Scan for the cell matching the given text and deliver its [x, y] coordinate at center. 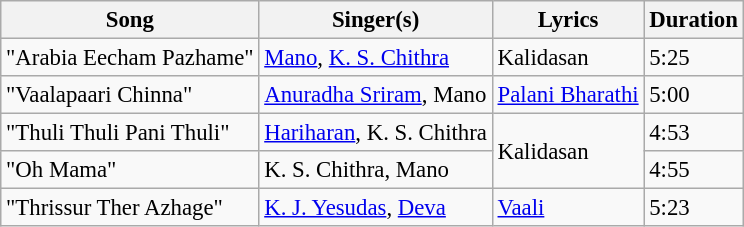
"Thuli Thuli Pani Thuli" [130, 133]
Hariharan, K. S. Chithra [376, 133]
"Thrissur Ther Azhage" [130, 208]
Lyrics [568, 20]
Palani Bharathi [568, 95]
K. S. Chithra, Mano [376, 170]
"Oh Mama" [130, 170]
5:25 [694, 58]
5:00 [694, 95]
Mano, K. S. Chithra [376, 58]
Song [130, 20]
Duration [694, 20]
4:55 [694, 170]
"Vaalapaari Chinna" [130, 95]
"Arabia Eecham Pazhame" [130, 58]
Singer(s) [376, 20]
K. J. Yesudas, Deva [376, 208]
Anuradha Sriram, Mano [376, 95]
4:53 [694, 133]
Vaali [568, 208]
5:23 [694, 208]
